Scan for the cell matching the given text and deliver its [X, Y] coordinate at center. 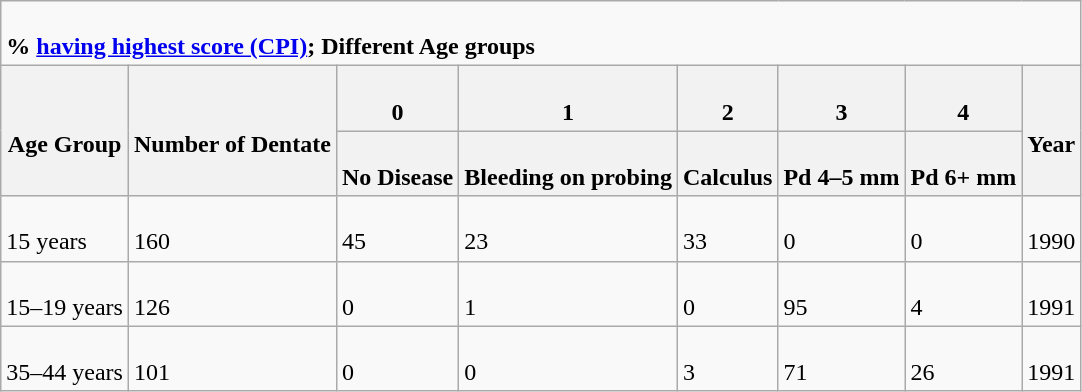
Number of Dentate [232, 131]
Pd 6+ mm [964, 164]
Year [1052, 131]
35–44 years [65, 358]
1990 [1052, 228]
Calculus [727, 164]
23 [568, 228]
71 [842, 358]
No Disease [397, 164]
26 [964, 358]
15–19 years [65, 294]
33 [727, 228]
% having highest score (CPI); Different Age groups [541, 34]
95 [842, 294]
Pd 4–5 mm [842, 164]
160 [232, 228]
2 [727, 98]
101 [232, 358]
126 [232, 294]
Age Group [65, 131]
Bleeding on probing [568, 164]
15 years [65, 228]
45 [397, 228]
